Pinpoint the cell where the given text exists, returning its (x, y) midpoint coordinate. 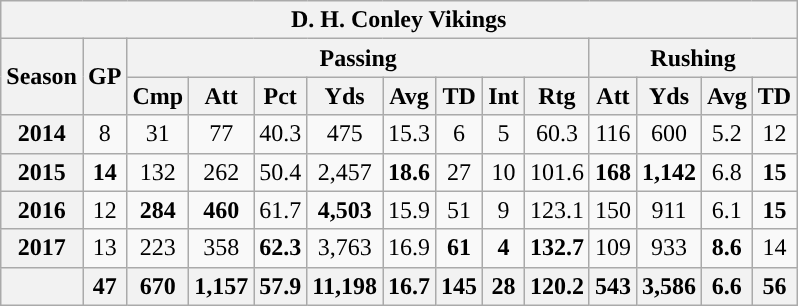
Pct (280, 96)
1,142 (668, 172)
358 (222, 248)
56 (774, 286)
57.9 (280, 286)
460 (222, 210)
2014 (42, 134)
2016 (42, 210)
47 (104, 286)
Season (42, 77)
10 (504, 172)
50.4 (280, 172)
3,586 (668, 286)
28 (504, 286)
168 (612, 172)
600 (668, 134)
3,763 (345, 248)
1,157 (222, 286)
8 (104, 134)
911 (668, 210)
6.6 (728, 286)
62.3 (280, 248)
D. H. Conley Vikings (399, 20)
9 (504, 210)
GP (104, 77)
120.2 (556, 286)
2,457 (345, 172)
475 (345, 134)
5.2 (728, 134)
Cmp (158, 96)
132 (158, 172)
262 (222, 172)
6.1 (728, 210)
933 (668, 248)
6 (460, 134)
2017 (42, 248)
109 (612, 248)
51 (460, 210)
116 (612, 134)
101.6 (556, 172)
11,198 (345, 286)
145 (460, 286)
Int (504, 96)
16.7 (408, 286)
15.9 (408, 210)
284 (158, 210)
40.3 (280, 134)
4 (504, 248)
77 (222, 134)
27 (460, 172)
15.3 (408, 134)
61.7 (280, 210)
670 (158, 286)
2015 (42, 172)
150 (612, 210)
5 (504, 134)
Rtg (556, 96)
Passing (358, 58)
223 (158, 248)
132.7 (556, 248)
543 (612, 286)
123.1 (556, 210)
Rushing (692, 58)
6.8 (728, 172)
61 (460, 248)
13 (104, 248)
4,503 (345, 210)
16.9 (408, 248)
60.3 (556, 134)
31 (158, 134)
18.6 (408, 172)
8.6 (728, 248)
